Search for the cell housing the specified text and yield its (x, y) center coordinate. 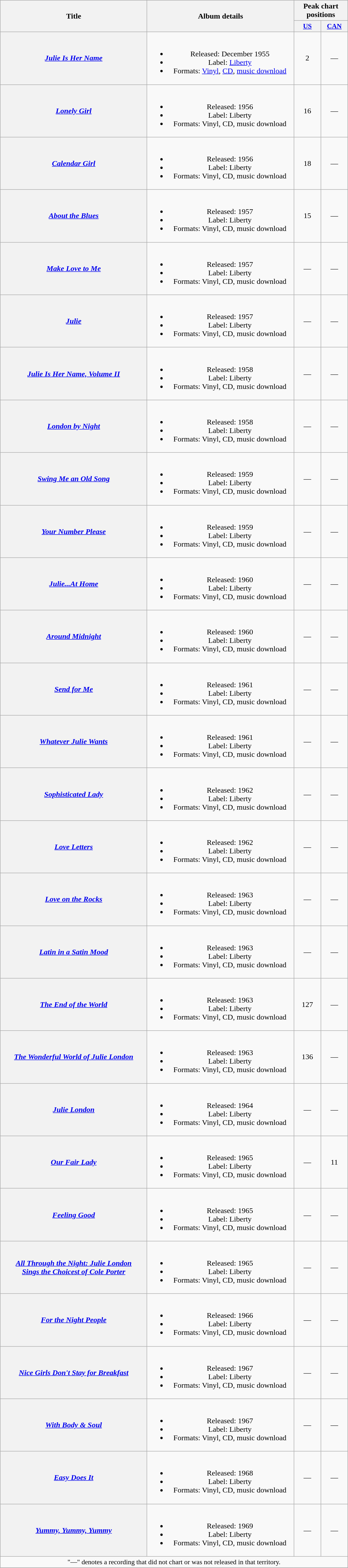
15 (307, 216)
With Body & Soul (74, 1425)
Love on the Rocks (74, 899)
2 (307, 58)
For the Night People (74, 1320)
Peak chartpositions (321, 11)
"—" denotes a recording that did not chart or was not released in that territory. (174, 1562)
The End of the World (74, 1004)
Title (74, 16)
Easy Does It (74, 1478)
Your Number Please (74, 531)
Album details (221, 16)
Nice Girls Don't Stay for Breakfast (74, 1373)
Sophisticated Lady (74, 794)
Swing Me an Old Song (74, 479)
The Wonderful World of Julie London (74, 1057)
Lonely Girl (74, 111)
18 (307, 164)
US (307, 26)
Released: 1964Label: LibertyFormats: Vinyl, CD, music download (221, 1110)
Released: 1968Label: LibertyFormats: Vinyl, CD, music download (221, 1478)
All Through the Night: Julie LondonSings the Choicest of Cole Porter (74, 1267)
Julie Is Her Name (74, 58)
Feeling Good (74, 1215)
Released: December 1955Label: LibertyFormats: Vinyl, CD, music download (221, 58)
16 (307, 111)
Julie Is Her Name, Volume II (74, 374)
11 (334, 1162)
Our Fair Lady (74, 1162)
Send for Me (74, 689)
Around Midnight (74, 636)
London by Night (74, 426)
Whatever Julie Wants (74, 741)
Julie London (74, 1110)
Make Love to Me (74, 269)
Latin in a Satin Mood (74, 952)
Julie...At Home (74, 584)
Released: 1969Label: LibertyFormats: Vinyl, CD, music download (221, 1530)
Love Letters (74, 846)
About the Blues (74, 216)
Released: 1966Label: LibertyFormats: Vinyl, CD, music download (221, 1320)
Calendar Girl (74, 164)
Yummy, Yummy, Yummy (74, 1530)
136 (307, 1057)
CAN (334, 26)
Julie (74, 321)
127 (307, 1004)
